Output the [X, Y] coordinate of the center of the cell containing the given text.  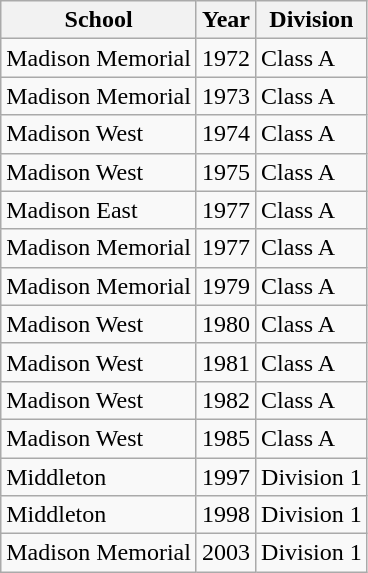
1974 [226, 134]
1985 [226, 438]
Year [226, 20]
Division [312, 20]
1981 [226, 362]
Madison East [99, 210]
School [99, 20]
1998 [226, 515]
1982 [226, 400]
1975 [226, 172]
1980 [226, 324]
1979 [226, 286]
2003 [226, 553]
1997 [226, 477]
1972 [226, 58]
1973 [226, 96]
